Locate the cell with the specified text and output its [X, Y] center coordinate. 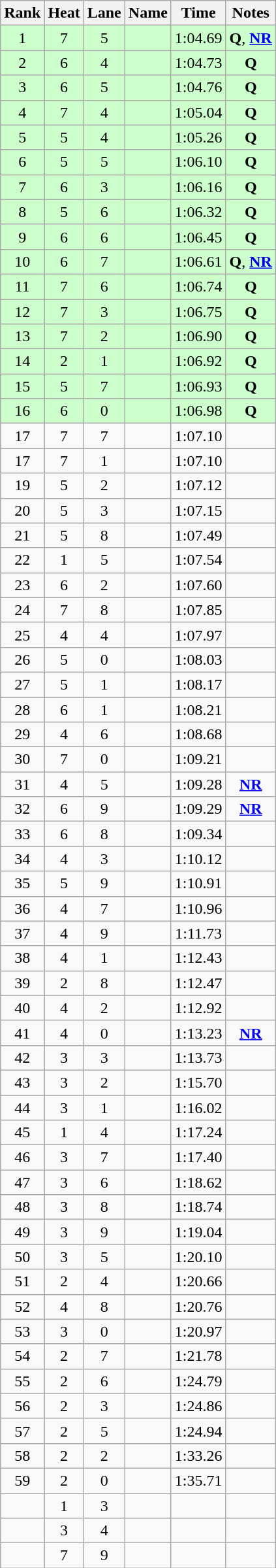
23 [22, 585]
1:20.66 [198, 1282]
1:17.24 [198, 1133]
1:16.02 [198, 1108]
1:04.69 [198, 38]
45 [22, 1133]
25 [22, 635]
21 [22, 535]
1:24.94 [198, 1431]
1:05.04 [198, 112]
1:06.92 [198, 361]
38 [22, 958]
1:33.26 [198, 1456]
1:06.90 [198, 337]
33 [22, 834]
16 [22, 411]
37 [22, 933]
1:12.47 [198, 983]
1:08.68 [198, 735]
59 [22, 1480]
40 [22, 1008]
1:04.73 [198, 63]
1:20.10 [198, 1257]
22 [22, 560]
1:18.74 [198, 1207]
28 [22, 709]
1:20.76 [198, 1307]
1:04.76 [198, 88]
15 [22, 386]
1:35.71 [198, 1480]
11 [22, 286]
1:09.34 [198, 834]
1:07.12 [198, 486]
1:07.15 [198, 510]
10 [22, 261]
1:19.04 [198, 1232]
Rank [22, 13]
58 [22, 1456]
1:09.21 [198, 759]
24 [22, 610]
53 [22, 1331]
34 [22, 859]
1:21.78 [198, 1356]
13 [22, 337]
1:17.40 [198, 1158]
1:10.96 [198, 909]
48 [22, 1207]
1:07.54 [198, 560]
42 [22, 1058]
1:06.32 [198, 212]
54 [22, 1356]
19 [22, 486]
12 [22, 312]
27 [22, 684]
1:08.17 [198, 684]
Notes [251, 13]
Time [198, 13]
1:12.43 [198, 958]
51 [22, 1282]
46 [22, 1158]
26 [22, 659]
1:10.12 [198, 859]
1:24.79 [198, 1381]
1:18.62 [198, 1182]
32 [22, 809]
1:13.23 [198, 1033]
47 [22, 1182]
1:09.29 [198, 809]
1:06.10 [198, 162]
1:06.16 [198, 187]
57 [22, 1431]
1:09.28 [198, 784]
30 [22, 759]
1:15.70 [198, 1082]
49 [22, 1232]
14 [22, 361]
1:07.85 [198, 610]
1:10.91 [198, 884]
52 [22, 1307]
50 [22, 1257]
56 [22, 1406]
Lane [104, 13]
1:13.73 [198, 1058]
1:20.97 [198, 1331]
1:07.97 [198, 635]
1:06.74 [198, 286]
55 [22, 1381]
20 [22, 510]
1:05.26 [198, 137]
43 [22, 1082]
1:06.93 [198, 386]
41 [22, 1033]
29 [22, 735]
1:08.03 [198, 659]
1:06.61 [198, 261]
1:07.49 [198, 535]
1:24.86 [198, 1406]
44 [22, 1108]
Heat [64, 13]
1:07.60 [198, 585]
1:08.21 [198, 709]
Name [147, 13]
1:12.92 [198, 1008]
1:06.98 [198, 411]
1:06.75 [198, 312]
36 [22, 909]
1:11.73 [198, 933]
31 [22, 784]
35 [22, 884]
1:06.45 [198, 237]
39 [22, 983]
